Scan for the cell matching the given text and deliver its (x, y) coordinate at center. 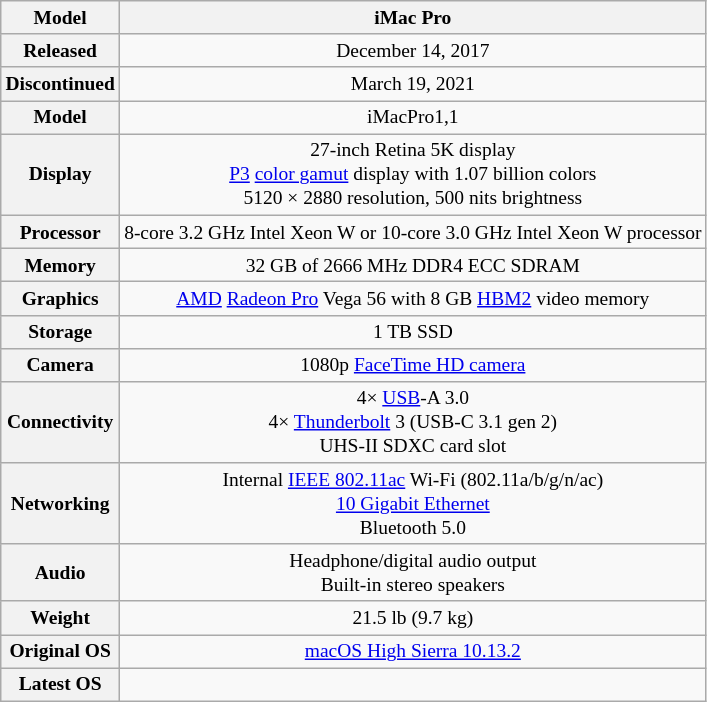
Original OS (60, 652)
8-core 3.2 GHz Intel Xeon W or 10-core 3.0 GHz Intel Xeon W processor (412, 232)
Connectivity (60, 422)
macOS High Sierra 10.13.2 (412, 652)
Latest OS (60, 684)
Camera (60, 364)
iMacPro1,1 (412, 118)
December 14, 2017 (412, 50)
Graphics (60, 298)
21.5 lb (9.7 kg) (412, 618)
Storage (60, 332)
Headphone/digital audio outputBuilt-in stereo speakers (412, 572)
4× USB-A 3.04× Thunderbolt 3 (USB-C 3.1 gen 2)UHS-II SDXC card slot (412, 422)
Audio (60, 572)
Released (60, 50)
Networking (60, 504)
iMac Pro (412, 18)
March 19, 2021 (412, 84)
27-inch Retina 5K displayP3 color gamut display with 1.07 billion colors5120 × 2880 resolution, 500 nits brightness (412, 174)
AMD Radeon Pro Vega 56 with 8 GB HBM2 video memory (412, 298)
Display (60, 174)
Weight (60, 618)
Internal IEEE 802.11ac Wi-Fi (802.11a/b/g/n/ac)10 Gigabit EthernetBluetooth 5.0 (412, 504)
1080p FaceTime HD camera (412, 364)
1 TB SSD (412, 332)
Memory (60, 264)
Processor (60, 232)
32 GB of 2666 MHz DDR4 ECC SDRAM (412, 264)
Discontinued (60, 84)
